Scan for the cell matching the given text and deliver its [X, Y] coordinate at center. 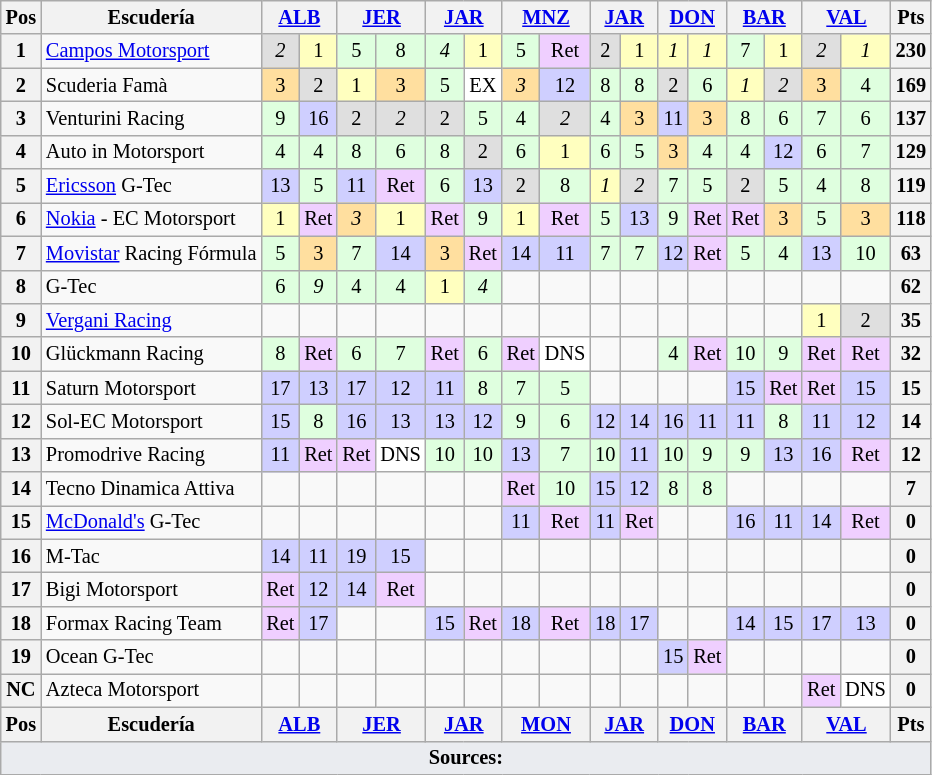
Vergani Racing [151, 320]
63 [911, 253]
119 [911, 186]
35 [911, 320]
EX [483, 85]
G-Tec [151, 287]
Venturini Racing [151, 118]
MNZ [546, 17]
169 [911, 85]
129 [911, 152]
32 [911, 354]
Campos Motorsport [151, 51]
Formax Racing Team [151, 623]
Promodrive Racing [151, 455]
Sources: [466, 758]
McDonald's G-Tec [151, 522]
Tecno Dinamica Attiva [151, 489]
118 [911, 219]
230 [911, 51]
Saturn Motorsport [151, 388]
Scuderia Famà [151, 85]
Glückmann Racing [151, 354]
Bigi Motorsport [151, 589]
Ocean G-Tec [151, 657]
MON [546, 724]
Azteca Motorsport [151, 690]
137 [911, 118]
62 [911, 287]
Movistar Racing Fórmula [151, 253]
Ericsson G-Tec [151, 186]
Auto in Motorsport [151, 152]
Nokia - EC Motorsport [151, 219]
NC [21, 690]
Sol-EC Motorsport [151, 421]
M-Tac [151, 556]
